Capture the cell that displays the provided text and extract its (X, Y) central coordinate. 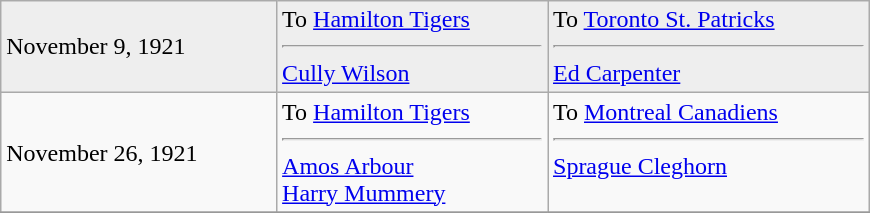
To Hamilton TigersCully Wilson (412, 47)
To Hamilton TigersAmos ArbourHarry Mummery (412, 152)
To Toronto St. Patricks Ed Carpenter (709, 47)
November 26, 1921 (139, 152)
November 9, 1921 (139, 47)
To Montreal Canadiens Sprague Cleghorn (709, 152)
